Identify which cell holds the provided text, then report its [X, Y] central coordinate. 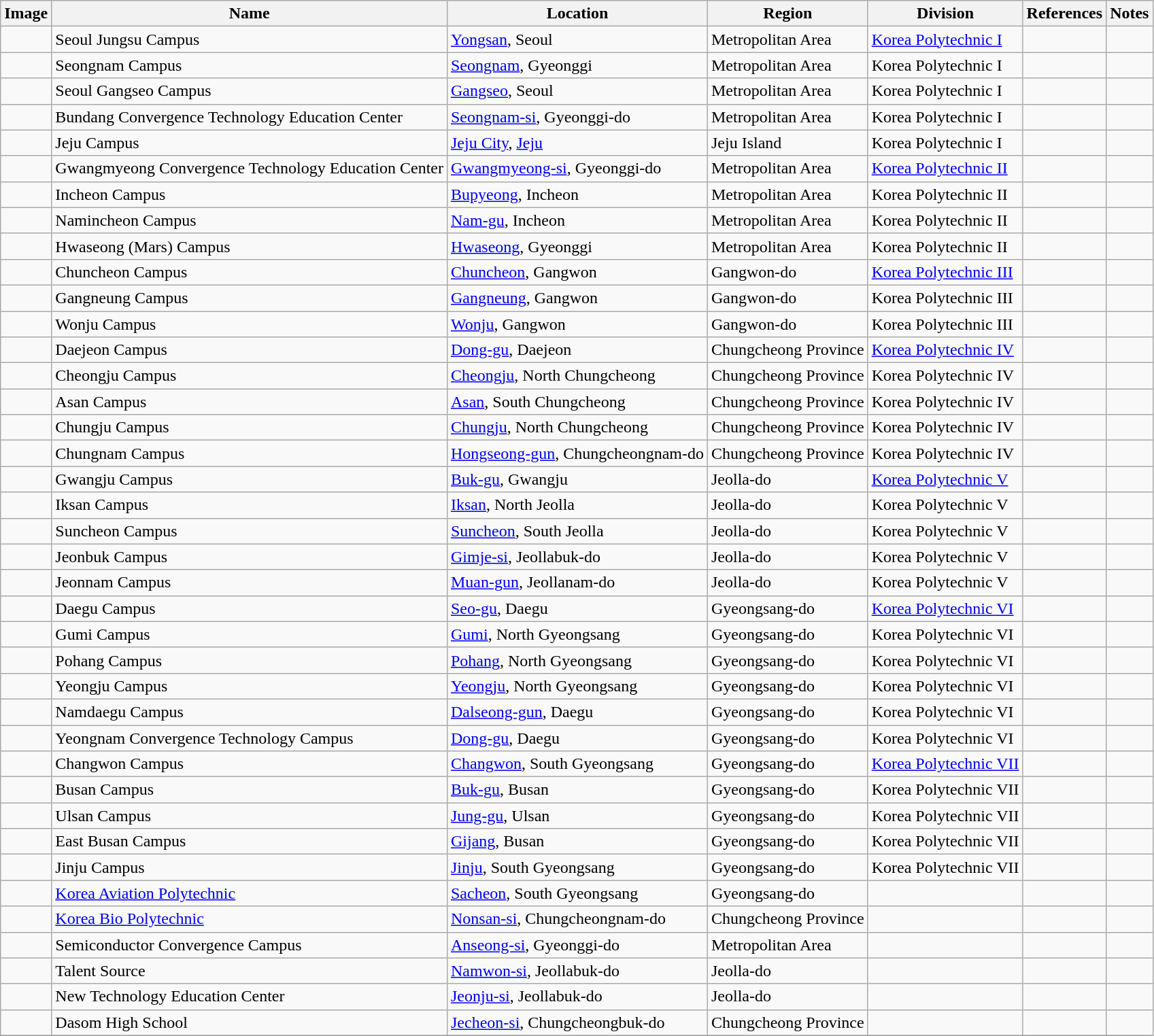
Bupyeong, Incheon [577, 194]
Pohang, North Gyeongsang [577, 660]
Seongnam-si, Gyeonggi-do [577, 117]
Gangneung Campus [250, 298]
Namincheon Campus [250, 220]
Yeongnam Convergence Technology Campus [250, 738]
Gangseo, Seoul [577, 91]
Dong-gu, Daegu [577, 738]
Gwangmyeong Convergence Technology Education Center [250, 169]
Chuncheon Campus [250, 272]
Seoul Jungsu Campus [250, 39]
Nonsan-si, Chungcheongnam-do [577, 919]
Gimje-si, Jeollabuk-do [577, 557]
Chungju, North Chungcheong [577, 428]
Namwon-si, Jeollabuk-do [577, 971]
Semiconductor Convergence Campus [250, 945]
Location [577, 14]
Changwon Campus [250, 764]
Muan-gun, Jeollanam-do [577, 583]
Gumi, North Gyeongsang [577, 634]
Wonju Campus [250, 324]
Jeonju-si, Jeollabuk-do [577, 997]
Jeonnam Campus [250, 583]
Nam-gu, Incheon [577, 220]
Talent Source [250, 971]
Buk-gu, Gwangju [577, 479]
Region [787, 14]
Jinju Campus [250, 867]
Jecheon-si, Chungcheongbuk-do [577, 1022]
Chungnam Campus [250, 453]
Sacheon, South Gyeongsang [577, 893]
New Technology Education Center [250, 997]
Bundang Convergence Technology Education Center [250, 117]
Buk-gu, Busan [577, 790]
Name [250, 14]
Suncheon, South Jeolla [577, 531]
Jeju City, Jeju [577, 143]
Anseong-si, Gyeonggi-do [577, 945]
Dong-gu, Daejeon [577, 350]
Jeonbuk Campus [250, 557]
Jinju, South Gyeongsang [577, 867]
Korea Bio Polytechnic [250, 919]
Yongsan, Seoul [577, 39]
Busan Campus [250, 790]
Asan, South Chungcheong [577, 402]
Incheon Campus [250, 194]
References [1065, 14]
Seoul Gangseo Campus [250, 91]
Korea Aviation Polytechnic [250, 893]
Gangneung, Gangwon [577, 298]
Dalseong-gun, Daegu [577, 712]
Division [945, 14]
Hwaseong (Mars) Campus [250, 246]
Yeongju Campus [250, 686]
Jung-gu, Ulsan [577, 816]
East Busan Campus [250, 842]
Daejeon Campus [250, 350]
Gijang, Busan [577, 842]
Hwaseong, Gyeonggi [577, 246]
Chuncheon, Gangwon [577, 272]
Iksan, North Jeolla [577, 505]
Changwon, South Gyeongsang [577, 764]
Image [26, 14]
Seongnam Campus [250, 65]
Gwangju Campus [250, 479]
Cheongju, North Chungcheong [577, 376]
Yeongju, North Gyeongsang [577, 686]
Dasom High School [250, 1022]
Daegu Campus [250, 608]
Seongnam, Gyeonggi [577, 65]
Jeju Island [787, 143]
Notes [1130, 14]
Cheongju Campus [250, 376]
Gumi Campus [250, 634]
Asan Campus [250, 402]
Seo-gu, Daegu [577, 608]
Pohang Campus [250, 660]
Iksan Campus [250, 505]
Namdaegu Campus [250, 712]
Gwangmyeong-si, Gyeonggi-do [577, 169]
Wonju, Gangwon [577, 324]
Jeju Campus [250, 143]
Hongseong-gun, Chungcheongnam-do [577, 453]
Suncheon Campus [250, 531]
Ulsan Campus [250, 816]
Chungju Campus [250, 428]
